Return (X, Y) of the center of cell containing provided text 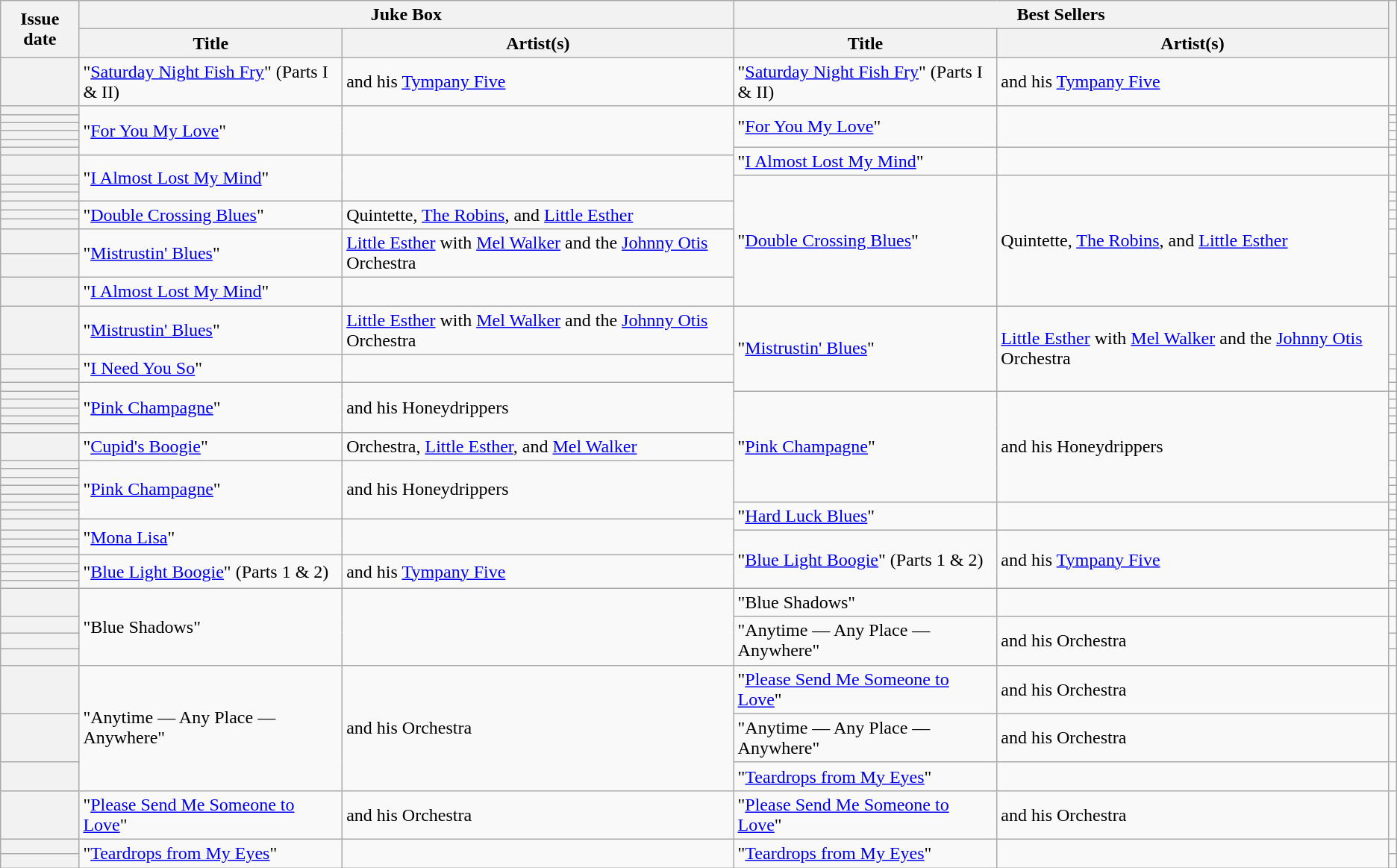
Issue date (40, 29)
"Mona Lisa" (210, 537)
"Hard Luck Blues" (866, 516)
"Cupid's Boogie" (210, 446)
Best Sellers (1061, 15)
Juke Box (406, 15)
Orchestra, Little Esther, and Mel Walker (538, 446)
"I Need You So" (210, 369)
